Determine the [X, Y] coordinate at the center of the cell enclosing the given text.  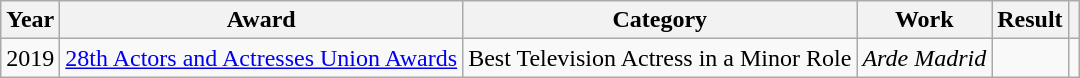
Work [924, 20]
Best Television Actress in a Minor Role [660, 58]
Arde Madrid [924, 58]
Category [660, 20]
Year [30, 20]
Result [1030, 20]
Award [262, 20]
28th Actors and Actresses Union Awards [262, 58]
2019 [30, 58]
